From the cell containing the given text, extract its center point as [x, y] coordinate. 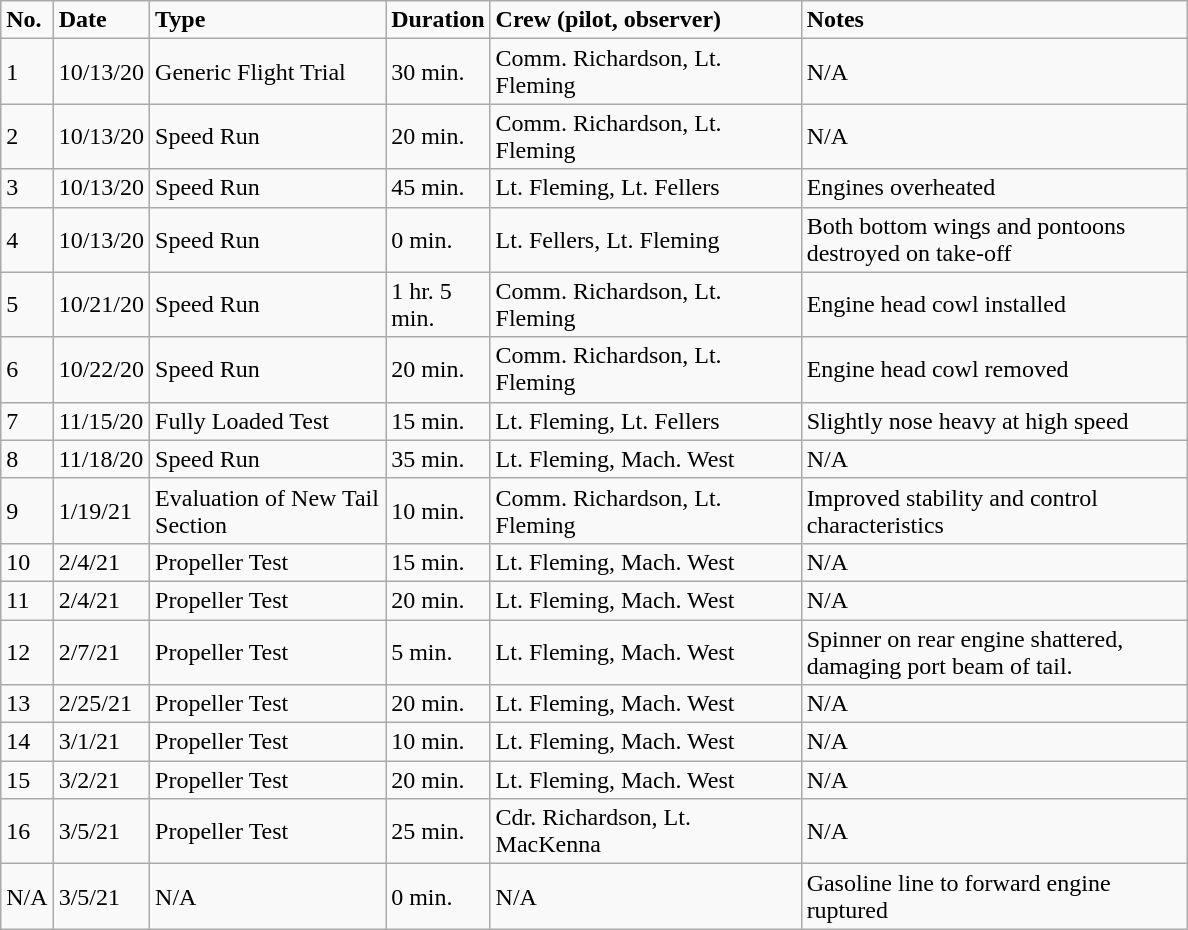
Duration [438, 20]
10/21/20 [101, 304]
2 [27, 136]
5 min. [438, 652]
11 [27, 600]
25 min. [438, 832]
Crew (pilot, observer) [646, 20]
Engine head cowl removed [994, 370]
Gasoline line to forward engine ruptured [994, 896]
15 [27, 780]
16 [27, 832]
8 [27, 459]
14 [27, 742]
3/2/21 [101, 780]
Evaluation of New Tail Section [268, 510]
11/18/20 [101, 459]
1 hr. 5 min. [438, 304]
No. [27, 20]
13 [27, 704]
Improved stability and control characteristics [994, 510]
1/19/21 [101, 510]
2/7/21 [101, 652]
30 min. [438, 72]
5 [27, 304]
11/15/20 [101, 421]
10/22/20 [101, 370]
3/1/21 [101, 742]
Slightly nose heavy at high speed [994, 421]
Spinner on rear engine shattered, damaging port beam of tail. [994, 652]
Engine head cowl installed [994, 304]
6 [27, 370]
Lt. Fellers, Lt. Fleming [646, 240]
Notes [994, 20]
4 [27, 240]
3 [27, 188]
7 [27, 421]
Date [101, 20]
Both bottom wings and pontoons destroyed on take-off [994, 240]
Engines overheated [994, 188]
Generic Flight Trial [268, 72]
2/25/21 [101, 704]
12 [27, 652]
10 [27, 562]
1 [27, 72]
45 min. [438, 188]
Type [268, 20]
9 [27, 510]
35 min. [438, 459]
Cdr. Richardson, Lt. MacKenna [646, 832]
Fully Loaded Test [268, 421]
